Search for the cell housing the specified text and yield its [x, y] center coordinate. 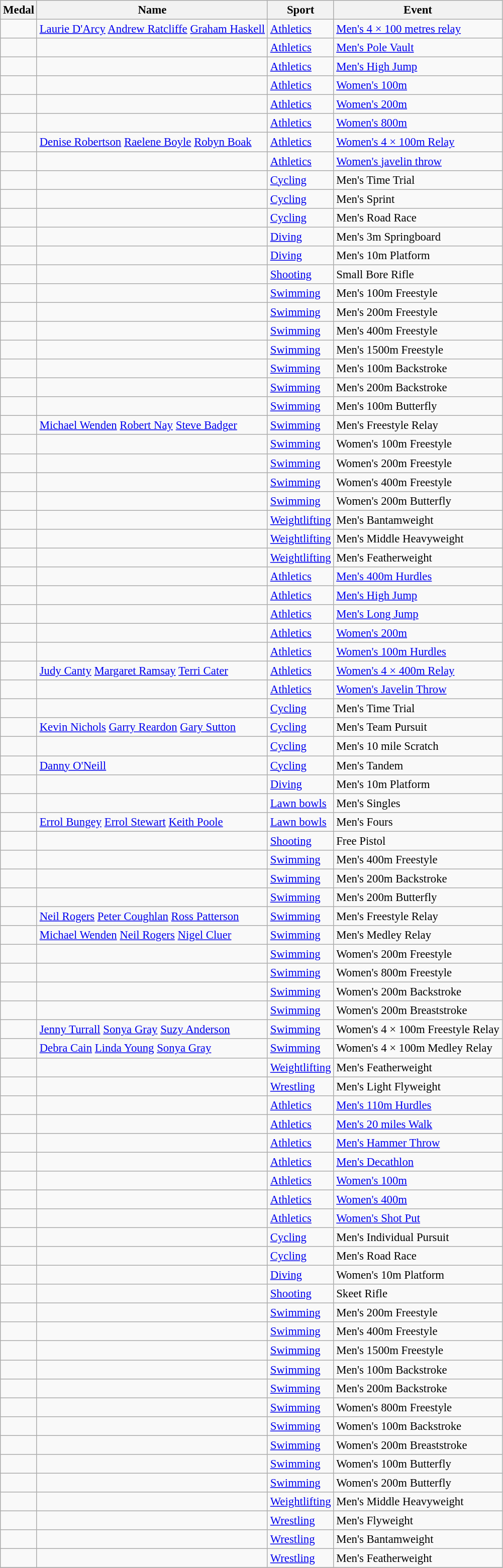
Michael Wenden Robert Nay Steve Badger [152, 425]
Men's 100m Butterfly [418, 406]
Men's 100m Freestyle [418, 293]
Men's Medley Relay [418, 935]
Women's 100m Butterfly [418, 1464]
Event [418, 10]
Women's 400m Freestyle [418, 482]
Women's 10m Platform [418, 1275]
Women's 4 × 100m Relay [418, 142]
Men's Sprint [418, 199]
Men's Team Pursuit [418, 728]
Women's 100m Backstroke [418, 1426]
Free Pistol [418, 841]
Medal [19, 10]
Denise Robertson Raelene Boyle Robyn Boak [152, 142]
Women's Javelin Throw [418, 690]
Debra Cain Linda Young Sonya Gray [152, 1049]
Women's 400m [418, 1199]
Men's Fours [418, 822]
Danny O'Neill [152, 765]
Women's 100m Freestyle [418, 444]
Name [152, 10]
Men's Tandem [418, 765]
Men's 3m Springboard [418, 237]
Laurie D'Arcy Andrew Ratcliffe Graham Haskell [152, 29]
Men's Individual Pursuit [418, 1238]
Judy Canty Margaret Ramsay Terri Cater [152, 671]
Women's Shot Put [418, 1218]
Men's 10 mile Scratch [418, 746]
Neil Rogers Peter Coughlan Ross Patterson [152, 916]
Women's javelin throw [418, 161]
Men's 400m Hurdles [418, 577]
Men's Hammer Throw [418, 1143]
Sport [300, 10]
Women's 800m [418, 123]
Men's Pole Vault [418, 48]
Men's 200m Butterfly [418, 898]
Errol Bungey Errol Stewart Keith Poole [152, 822]
Men's Light Flyweight [418, 1086]
Kevin Nichols Garry Reardon Gary Sutton [152, 728]
Men's Long Jump [418, 614]
Men's Singles [418, 803]
Men's 20 miles Walk [418, 1124]
Men's 4 × 100 metres relay [418, 29]
Women's 4 × 100m Freestyle Relay [418, 1030]
Small Bore Rifle [418, 274]
Men's Decathlon [418, 1162]
Women's 200m Backstroke [418, 992]
Women's 100m Hurdles [418, 652]
Skeet Rifle [418, 1294]
Women's 4 × 400m Relay [418, 671]
Women's 4 × 100m Medley Relay [418, 1049]
Men's 110m Hurdles [418, 1105]
Jenny Turrall Sonya Gray Suzy Anderson [152, 1030]
Michael Wenden Neil Rogers Nigel Cluer [152, 935]
Men's Flyweight [418, 1520]
